For the text-containing cell, return its midpoint in [X, Y] coordinate format. 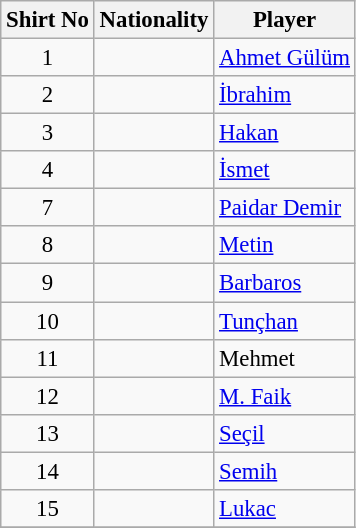
11 [48, 358]
8 [48, 245]
İsmet [285, 170]
4 [48, 170]
Player [285, 20]
3 [48, 133]
İbrahim [285, 95]
M. Faik [285, 396]
Metin [285, 245]
12 [48, 396]
Nationality [154, 20]
Seçil [285, 433]
10 [48, 321]
9 [48, 283]
Semih [285, 471]
Barbaros [285, 283]
15 [48, 509]
Paidar Demir [285, 208]
14 [48, 471]
Mehmet [285, 358]
13 [48, 433]
Ahmet Gülüm [285, 58]
Tunçhan [285, 321]
Lukac [285, 509]
Hakan [285, 133]
1 [48, 58]
2 [48, 95]
Shirt No [48, 20]
7 [48, 208]
